From the cell containing the given text, extract its center point as [X, Y] coordinate. 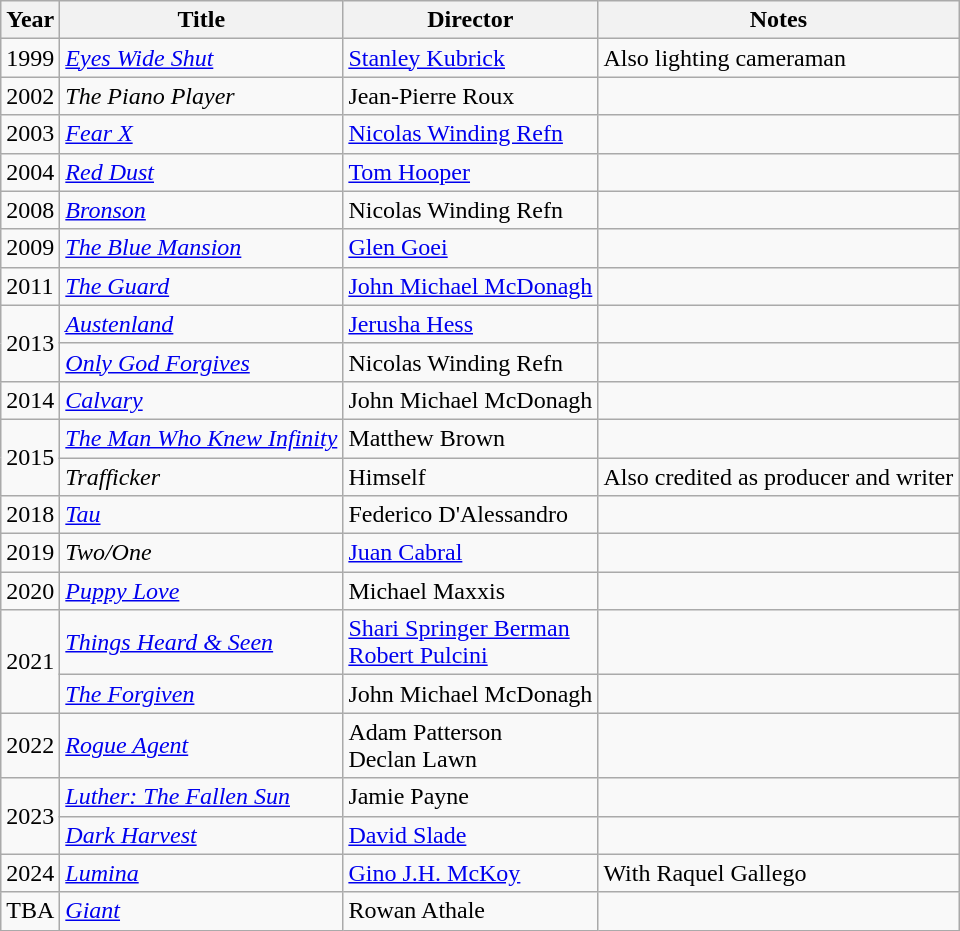
Matthew Brown [470, 438]
2014 [30, 400]
Year [30, 20]
Dark Harvest [202, 835]
With Raquel Gallego [778, 873]
Michael Maxxis [470, 591]
Fear X [202, 134]
Lumina [202, 873]
Calvary [202, 400]
Shari Springer BermanRobert Pulcini [470, 642]
The Piano Player [202, 96]
2008 [30, 210]
Things Heard & Seen [202, 642]
Gino J.H. McKoy [470, 873]
2003 [30, 134]
The Forgiven [202, 694]
2015 [30, 457]
2002 [30, 96]
Rowan Athale [470, 911]
Stanley Kubrick [470, 58]
2009 [30, 248]
Also credited as producer and writer [778, 477]
David Slade [470, 835]
The Guard [202, 286]
Jerusha Hess [470, 324]
2004 [30, 172]
Puppy Love [202, 591]
The Man Who Knew Infinity [202, 438]
1999 [30, 58]
Glen Goei [470, 248]
Red Dust [202, 172]
Federico D'Alessandro [470, 515]
2023 [30, 816]
Jean-Pierre Roux [470, 96]
Tom Hooper [470, 172]
2018 [30, 515]
Himself [470, 477]
2020 [30, 591]
Director [470, 20]
Trafficker [202, 477]
Two/One [202, 553]
2022 [30, 746]
Tau [202, 515]
Jamie Payne [470, 797]
Adam PattersonDeclan Lawn [470, 746]
Title [202, 20]
TBA [30, 911]
Luther: The Fallen Sun [202, 797]
Giant [202, 911]
Notes [778, 20]
The Blue Mansion [202, 248]
2011 [30, 286]
Rogue Agent [202, 746]
Austenland [202, 324]
Eyes Wide Shut [202, 58]
Also lighting cameraman [778, 58]
2013 [30, 343]
Juan Cabral [470, 553]
2021 [30, 662]
2019 [30, 553]
Bronson [202, 210]
Only God Forgives [202, 362]
2024 [30, 873]
